Find where the given text appears and provide that cell's center as (x, y) coordinate. 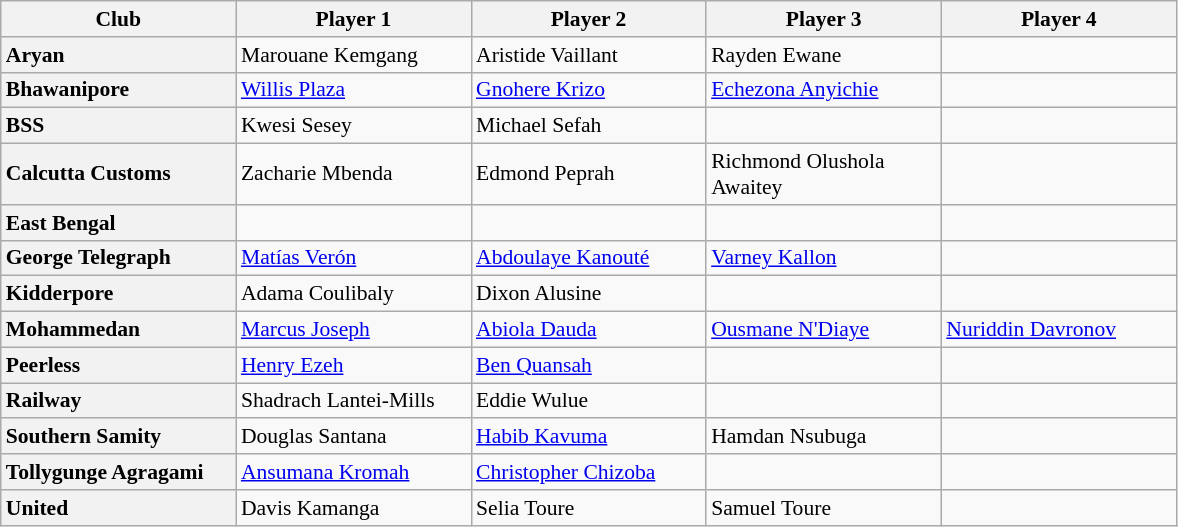
Shadrach Lantei-Mills (354, 401)
Adama Coulibaly (354, 294)
Michael Sefah (588, 126)
Club (118, 19)
Davis Kamanga (354, 508)
Gnohere Krizo (588, 90)
Zacharie Mbenda (354, 174)
Edmond Peprah (588, 174)
Samuel Toure (824, 508)
Habib Kavuma (588, 437)
Rayden Ewane (824, 55)
Abdoulaye Kanouté (588, 258)
Eddie Wulue (588, 401)
Nuriddin Davronov (1058, 330)
George Telegraph (118, 258)
East Bengal (118, 223)
Player 1 (354, 19)
Dixon Alusine (588, 294)
Bhawanipore (118, 90)
Douglas Santana (354, 437)
Kidderpore (118, 294)
Hamdan Nsubuga (824, 437)
Aristide Vaillant (588, 55)
Matías Verón (354, 258)
Echezona Anyichie (824, 90)
Christopher Chizoba (588, 472)
Marcus Joseph (354, 330)
Kwesi Sesey (354, 126)
Henry Ezeh (354, 365)
Varney Kallon (824, 258)
Willis Plaza (354, 90)
Mohammedan (118, 330)
Richmond Olushola Awaitey (824, 174)
BSS (118, 126)
Tollygunge Agragami (118, 472)
Player 4 (1058, 19)
Peerless (118, 365)
United (118, 508)
Player 2 (588, 19)
Marouane Kemgang (354, 55)
Calcutta Customs (118, 174)
Ansumana Kromah (354, 472)
Railway (118, 401)
Southern Samity (118, 437)
Selia Toure (588, 508)
Ousmane N'Diaye (824, 330)
Player 3 (824, 19)
Abiola Dauda (588, 330)
Aryan (118, 55)
Ben Quansah (588, 365)
